Determine the [X, Y] coordinate at the center of the cell enclosing the given text.  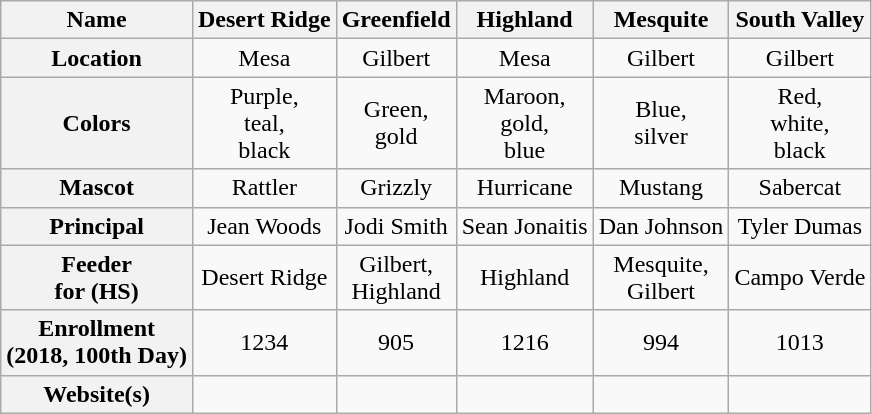
Mesquite,Gilbert [661, 278]
Location [97, 58]
Purple,teal,black [264, 123]
Blue,silver [661, 123]
Green,gold [396, 123]
Greenfield [396, 20]
Hurricane [524, 188]
Grizzly [396, 188]
Rattler [264, 188]
Sabercat [800, 188]
Tyler Dumas [800, 226]
Mustang [661, 188]
Jodi Smith [396, 226]
1216 [524, 342]
Sean Jonaitis [524, 226]
Jean Woods [264, 226]
Mascot [97, 188]
Enrollment(2018, 100th Day) [97, 342]
Campo Verde [800, 278]
Feederfor (HS) [97, 278]
Colors [97, 123]
905 [396, 342]
Mesquite [661, 20]
Dan Johnson [661, 226]
1234 [264, 342]
994 [661, 342]
South Valley [800, 20]
Name [97, 20]
Red,white,black [800, 123]
Principal [97, 226]
1013 [800, 342]
Maroon,gold,blue [524, 123]
Website(s) [97, 394]
Gilbert,Highland [396, 278]
